Scan for the cell matching the given text and deliver its [X, Y] coordinate at center. 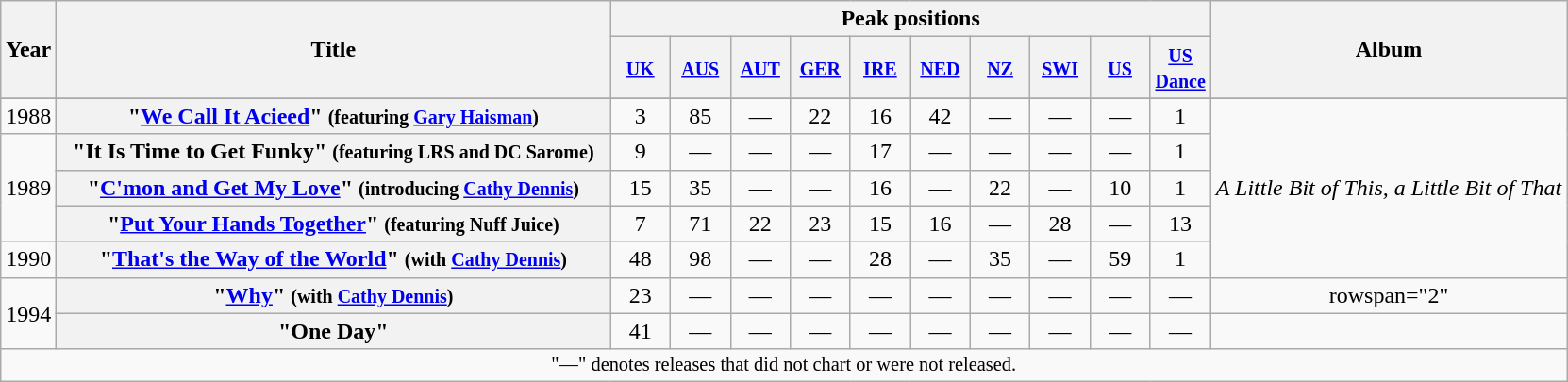
"One Day" [334, 331]
9 [641, 152]
"We Call It Acieed" (featuring Gary Haisman) [334, 116]
"That's the Way of the World" (with Cathy Dennis) [334, 259]
"Why" (with Cathy Dennis) [334, 295]
"It Is Time to Get Funky" (featuring LRS and DC Sarome) [334, 152]
13 [1180, 224]
NED [941, 68]
Year [28, 49]
1994 [28, 313]
71 [700, 224]
A Little Bit of This, a Little Bit of That [1389, 188]
98 [700, 259]
Title [334, 49]
10 [1120, 188]
17 [880, 152]
SWI [1060, 68]
7 [641, 224]
1989 [28, 188]
UK [641, 68]
US Dance [1180, 68]
rowspan="2" [1389, 295]
41 [641, 331]
AUT [760, 68]
1988 [28, 116]
1990 [28, 259]
48 [641, 259]
"—" denotes releases that did not chart or were not released. [784, 365]
Album [1389, 49]
85 [700, 116]
"Put Your Hands Together" (featuring Nuff Juice) [334, 224]
Peak positions [910, 19]
GER [821, 68]
"C'mon and Get My Love" (introducing Cathy Dennis) [334, 188]
AUS [700, 68]
IRE [880, 68]
US [1120, 68]
3 [641, 116]
59 [1120, 259]
42 [941, 116]
NZ [1000, 68]
